Scan for the cell matching the given text and deliver its [X, Y] coordinate at center. 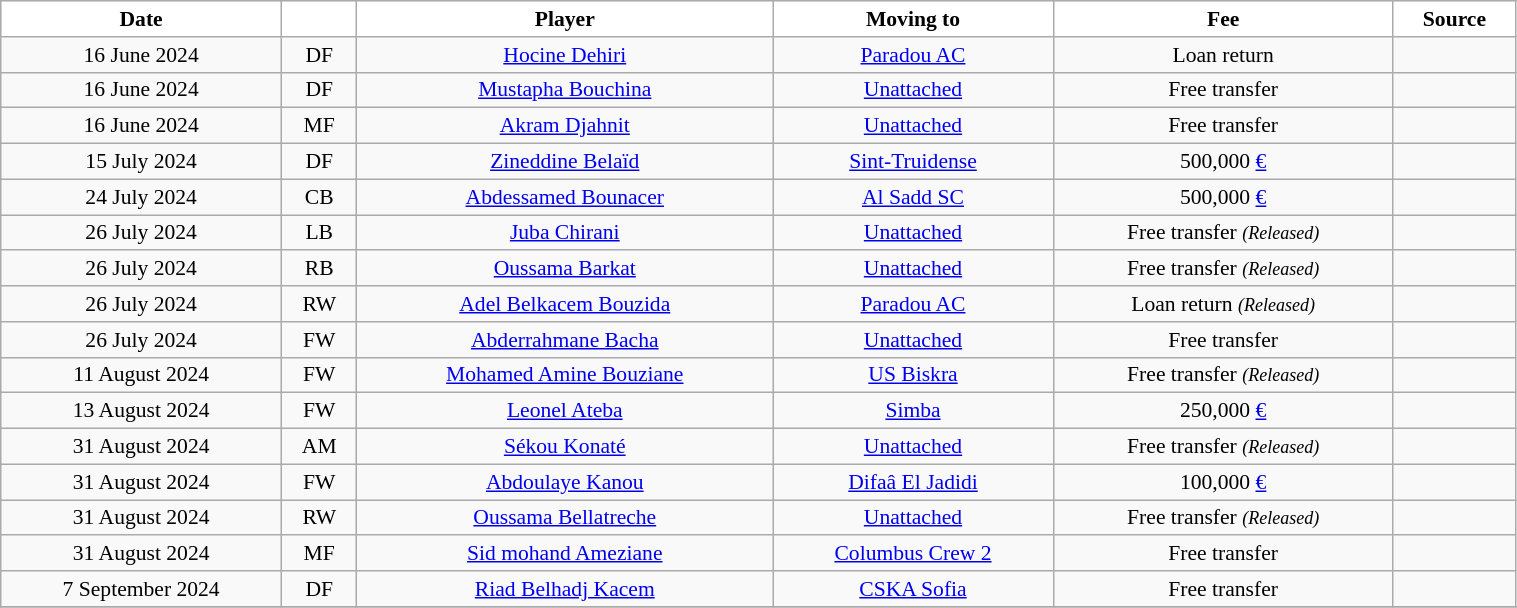
Akram Djahnit [565, 126]
7 September 2024 [142, 589]
Oussama Bellatreche [565, 518]
Oussama Barkat [565, 269]
Source [1454, 19]
Mustapha Bouchina [565, 90]
US Biskra [914, 375]
Player [565, 19]
CB [320, 197]
24 July 2024 [142, 197]
Abdoulaye Kanou [565, 482]
RB [320, 269]
Columbus Crew 2 [914, 554]
AM [320, 447]
Sid mohand Ameziane [565, 554]
11 August 2024 [142, 375]
Hocine Dehiri [565, 55]
Fee [1222, 19]
Zineddine Belaïd [565, 162]
Al Sadd SC [914, 197]
Abdessamed Bounacer [565, 197]
Abderrahmane Bacha [565, 340]
Difaâ El Jadidi [914, 482]
Date [142, 19]
Sint-Truidense [914, 162]
Riad Belhadj Kacem [565, 589]
Loan return [1222, 55]
Adel Belkacem Bouzida [565, 304]
Simba [914, 411]
LB [320, 233]
Juba Chirani [565, 233]
100,000 € [1222, 482]
Leonel Ateba [565, 411]
250,000 € [1222, 411]
13 August 2024 [142, 411]
Moving to [914, 19]
Loan return (Released) [1222, 304]
Sékou Konaté [565, 447]
15 July 2024 [142, 162]
Mohamed Amine Bouziane [565, 375]
CSKA Sofia [914, 589]
